Extract the [X, Y] coordinate from the center of the cell holding the provided text.  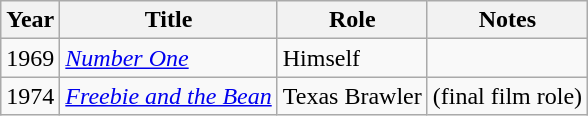
Freebie and the Bean [168, 96]
Number One [168, 58]
1969 [30, 58]
(final film role) [507, 96]
Notes [507, 20]
1974 [30, 96]
Role [352, 20]
Himself [352, 58]
Title [168, 20]
Texas Brawler [352, 96]
Year [30, 20]
